For the text-containing cell, return its midpoint in (X, Y) coordinate format. 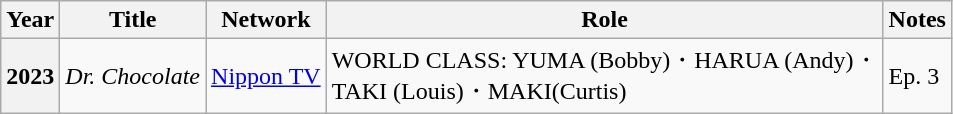
Dr. Chocolate (133, 76)
Title (133, 20)
2023 (30, 76)
Role (604, 20)
Network (266, 20)
WORLD CLASS: YUMA (Bobby)・HARUA (Andy)・TAKI (Louis)・MAKI(Curtis) (604, 76)
Notes (917, 20)
Nippon TV (266, 76)
Ep. 3 (917, 76)
Year (30, 20)
